Return the [x, y] coordinate for the center point of the cell that contains the specified text.  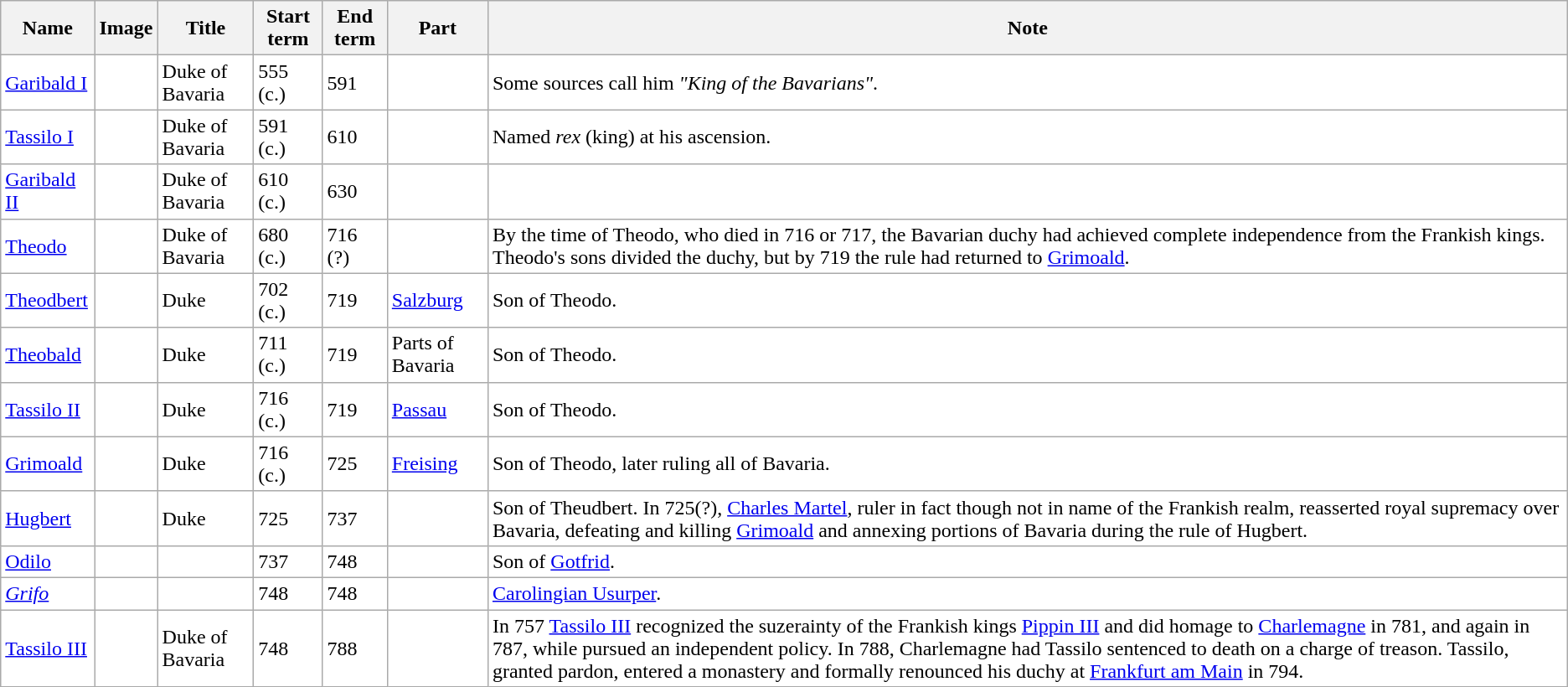
610 [355, 137]
Carolingian Usurper. [1027, 593]
Start term [288, 28]
End term [355, 28]
702 (c.) [288, 300]
Part [437, 28]
Tassilo I [48, 137]
Note [1027, 28]
Name [48, 28]
591 (c.) [288, 137]
716 (?) [355, 246]
Garibald II [48, 191]
Image [126, 28]
Hugbert [48, 518]
Freising [437, 464]
Passau [437, 409]
630 [355, 191]
Tassilo III [48, 648]
Grifo [48, 593]
Odilo [48, 561]
Son of Theodo, later ruling all of Bavaria. [1027, 464]
Parts of Bavaria [437, 355]
610 (c.) [288, 191]
680 (c.) [288, 246]
Salzburg [437, 300]
Theobald [48, 355]
Title [206, 28]
555 (c.) [288, 82]
788 [355, 648]
Garibald I [48, 82]
Son of Gotfrid. [1027, 561]
Some sources call him "King of the Bavarians". [1027, 82]
Tassilo II [48, 409]
Named rex (king) at his ascension. [1027, 137]
711 (c.) [288, 355]
Theodbert [48, 300]
591 [355, 82]
Theodo [48, 246]
Grimoald [48, 464]
